Search for the cell housing the specified text and yield its (X, Y) center coordinate. 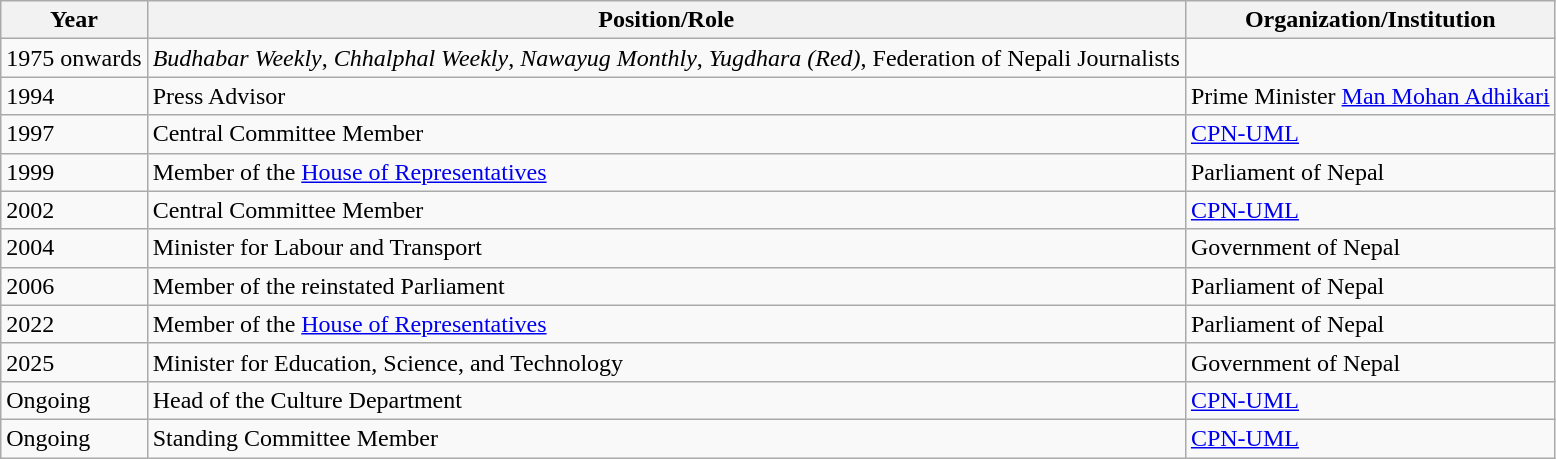
Prime Minister Man Mohan Adhikari (1370, 96)
Member of the reinstated Parliament (666, 286)
2025 (74, 362)
2004 (74, 248)
Position/Role (666, 20)
2002 (74, 210)
1997 (74, 134)
Minister for Education, Science, and Technology (666, 362)
Organization/Institution (1370, 20)
Press Advisor (666, 96)
Standing Committee Member (666, 438)
Head of the Culture Department (666, 400)
2006 (74, 286)
Budhabar Weekly, Chhalphal Weekly, Nawayug Monthly, Yugdhara (Red), Federation of Nepali Journalists (666, 58)
2022 (74, 324)
1975 onwards (74, 58)
1999 (74, 172)
Minister for Labour and Transport (666, 248)
Year (74, 20)
1994 (74, 96)
